Detect which cell encompasses the target text, then output its [X, Y] center coordinate. 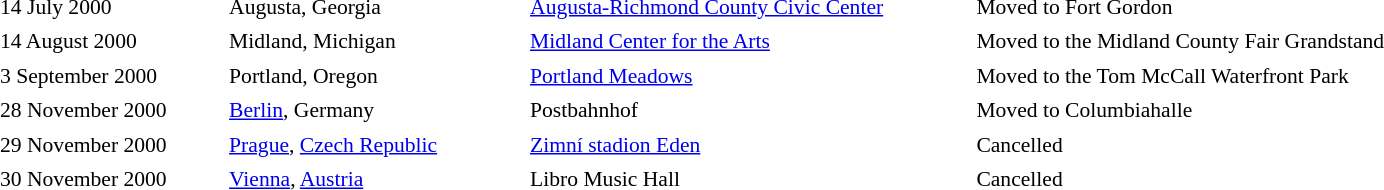
Zimní stadion Eden [748, 145]
Midland, Michigan [375, 42]
Portland Meadows [748, 76]
Portland, Oregon [375, 76]
Berlin, Germany [375, 110]
Postbahnhof [748, 110]
Midland Center for the Arts [748, 42]
Prague, Czech Republic [375, 145]
